Return (X, Y) of the center of cell containing provided text 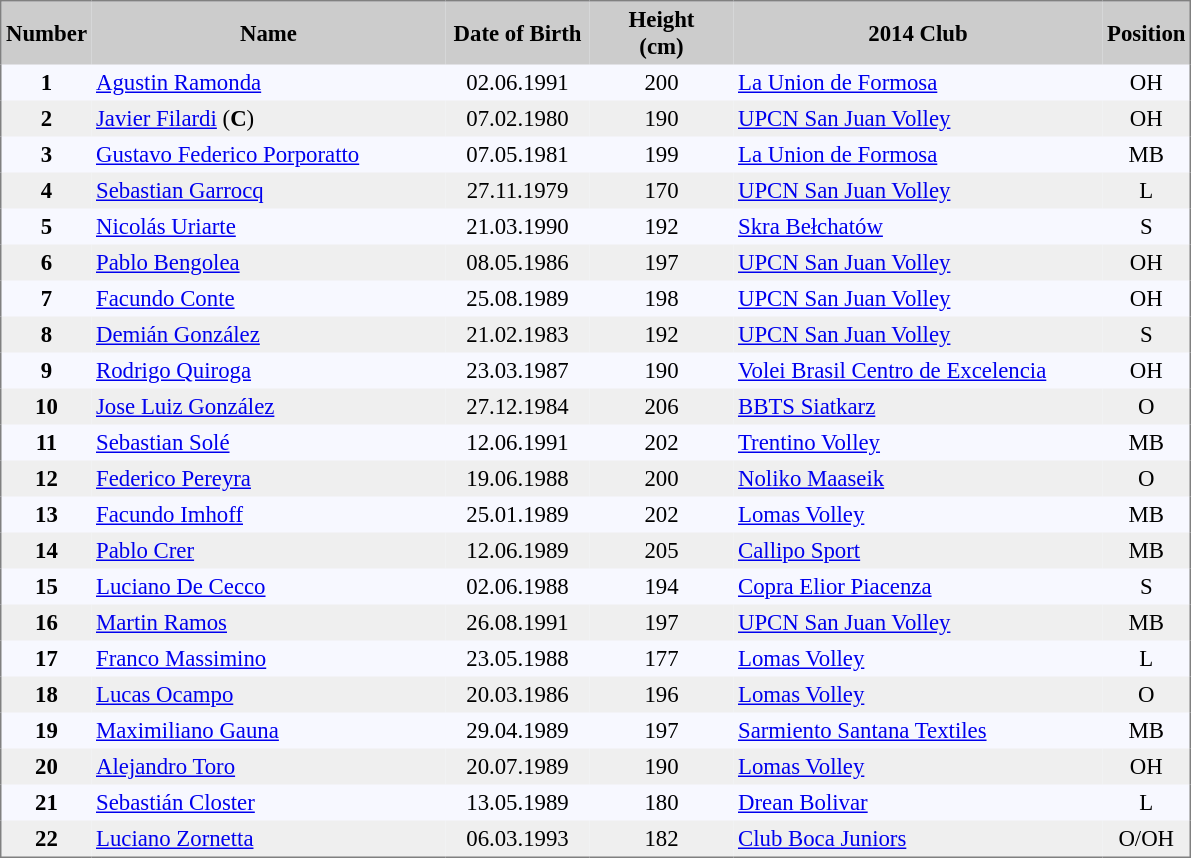
3 (46, 154)
26.08.1991 (518, 622)
Demián González (269, 334)
Luciano Zornetta (269, 838)
Date of Birth (518, 33)
BBTS Siatkarz (918, 406)
Gustavo Federico Porporatto (269, 154)
17 (46, 658)
Sebastian Solé (269, 442)
Franco Massimino (269, 658)
25.08.1989 (518, 298)
20.03.1986 (518, 694)
Name (269, 33)
22 (46, 838)
170 (662, 190)
25.01.1989 (518, 514)
5 (46, 226)
Callipo Sport (918, 550)
196 (662, 694)
07.02.1980 (518, 118)
Martin Ramos (269, 622)
Pablo Crer (269, 550)
19 (46, 730)
18 (46, 694)
Maximiliano Gauna (269, 730)
21.03.1990 (518, 226)
Copra Elior Piacenza (918, 586)
6 (46, 262)
Height(cm) (662, 33)
4 (46, 190)
205 (662, 550)
Pablo Bengolea (269, 262)
14 (46, 550)
Agustin Ramonda (269, 82)
Facundo Imhoff (269, 514)
177 (662, 658)
Noliko Maaseik (918, 478)
Nicolás Uriarte (269, 226)
O/OH (1146, 838)
182 (662, 838)
Sarmiento Santana Textiles (918, 730)
Skra Bełchatów (918, 226)
206 (662, 406)
20.07.1989 (518, 766)
07.05.1981 (518, 154)
Luciano De Cecco (269, 586)
7 (46, 298)
27.12.1984 (518, 406)
23.03.1987 (518, 370)
12.06.1989 (518, 550)
Trentino Volley (918, 442)
Sebastian Garrocq (269, 190)
Position (1146, 33)
Number (46, 33)
2014 Club (918, 33)
13 (46, 514)
16 (46, 622)
08.05.1986 (518, 262)
06.03.1993 (518, 838)
23.05.1988 (518, 658)
Sebastián Closter (269, 802)
8 (46, 334)
20 (46, 766)
29.04.1989 (518, 730)
9 (46, 370)
198 (662, 298)
15 (46, 586)
194 (662, 586)
11 (46, 442)
10 (46, 406)
199 (662, 154)
Jose Luiz González (269, 406)
21.02.1983 (518, 334)
Facundo Conte (269, 298)
Alejandro Toro (269, 766)
Drean Bolivar (918, 802)
02.06.1991 (518, 82)
13.05.1989 (518, 802)
Volei Brasil Centro de Excelencia (918, 370)
12.06.1991 (518, 442)
180 (662, 802)
Lucas Ocampo (269, 694)
Federico Pereyra (269, 478)
2 (46, 118)
Club Boca Juniors (918, 838)
21 (46, 802)
19.06.1988 (518, 478)
1 (46, 82)
Javier Filardi (C) (269, 118)
Rodrigo Quiroga (269, 370)
12 (46, 478)
27.11.1979 (518, 190)
02.06.1988 (518, 586)
